Search for the cell housing the specified text and yield its (X, Y) center coordinate. 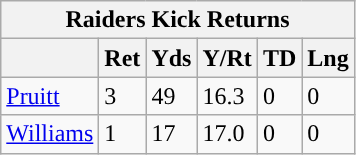
17.0 (227, 134)
Williams (50, 134)
Raiders Kick Returns (178, 20)
Lng (328, 58)
Yds (172, 58)
3 (122, 96)
1 (122, 134)
17 (172, 134)
16.3 (227, 96)
49 (172, 96)
TD (279, 58)
Pruitt (50, 96)
Ret (122, 58)
Y/Rt (227, 58)
